For the text-containing cell, return its midpoint in (X, Y) coordinate format. 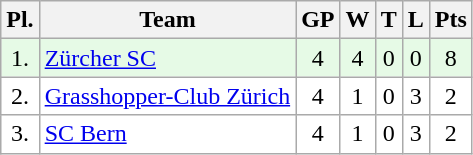
2. (20, 96)
L (416, 20)
W (358, 20)
SC Bern (168, 134)
GP (318, 20)
T (388, 20)
1. (20, 58)
Pts (450, 20)
8 (450, 58)
Team (168, 20)
Grasshopper-Club Zürich (168, 96)
3. (20, 134)
Pl. (20, 20)
Zürcher SC (168, 58)
